Find where the given text appears and provide that cell's center as (x, y) coordinate. 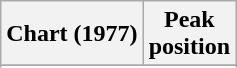
Chart (1977) (72, 34)
Peakposition (189, 34)
